Extract the (x, y) coordinate from the center of the cell holding the provided text.  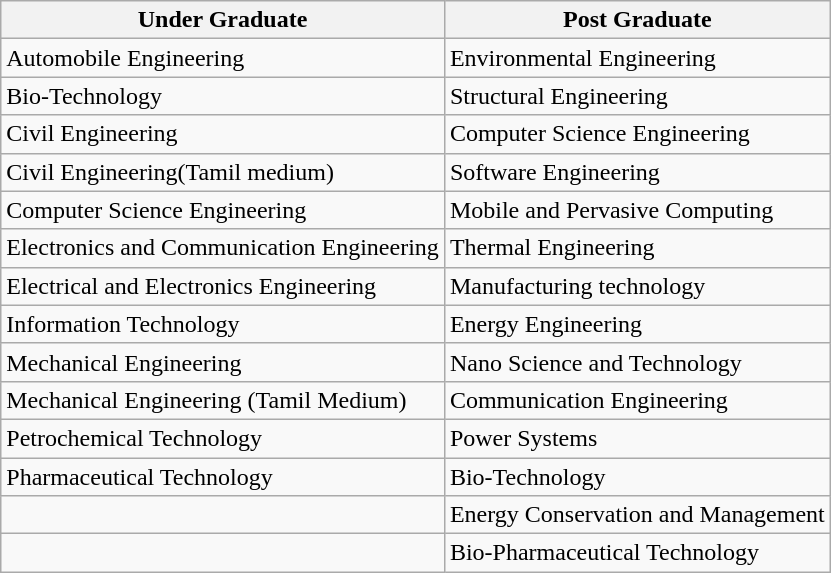
Structural Engineering (637, 96)
Mechanical Engineering (Tamil Medium) (223, 400)
Power Systems (637, 438)
Pharmaceutical Technology (223, 477)
Thermal Engineering (637, 248)
Automobile Engineering (223, 58)
Nano Science and Technology (637, 362)
Mechanical Engineering (223, 362)
Mobile and Pervasive Computing (637, 210)
Petrochemical Technology (223, 438)
Energy Engineering (637, 324)
Electrical and Electronics Engineering (223, 286)
Under Graduate (223, 20)
Civil Engineering(Tamil medium) (223, 172)
Communication Engineering (637, 400)
Environmental Engineering (637, 58)
Energy Conservation and Management (637, 515)
Manufacturing technology (637, 286)
Civil Engineering (223, 134)
Bio-Pharmaceutical Technology (637, 553)
Software Engineering (637, 172)
Information Technology (223, 324)
Post Graduate (637, 20)
Electronics and Communication Engineering (223, 248)
